From the cell containing the given text, extract its center point as (x, y) coordinate. 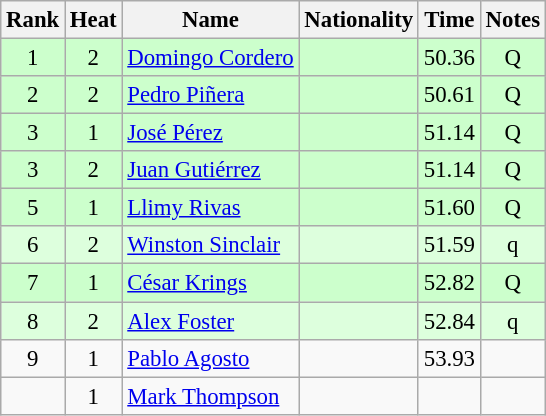
Notes (512, 20)
Pedro Piñera (210, 95)
Pablo Agosto (210, 358)
Winston Sinclair (210, 245)
9 (33, 358)
53.93 (449, 358)
51.59 (449, 245)
Rank (33, 20)
5 (33, 208)
8 (33, 321)
Mark Thompson (210, 396)
6 (33, 245)
50.61 (449, 95)
50.36 (449, 58)
7 (33, 283)
Name (210, 20)
Llimy Rivas (210, 208)
Nationality (358, 20)
Domingo Cordero (210, 58)
Time (449, 20)
Heat (94, 20)
José Pérez (210, 133)
Alex Foster (210, 321)
51.60 (449, 208)
52.82 (449, 283)
52.84 (449, 321)
César Krings (210, 283)
Juan Gutiérrez (210, 170)
